Provide the [X, Y] coordinate of the cell's center where the given text is located.  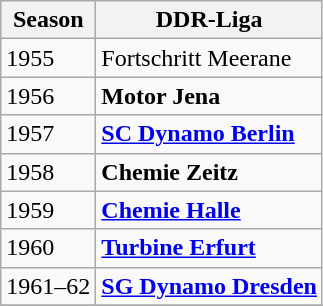
1960 [48, 248]
1961–62 [48, 286]
Turbine Erfurt [210, 248]
DDR-Liga [210, 20]
Chemie Zeitz [210, 172]
1959 [48, 210]
Fortschritt Meerane [210, 58]
1957 [48, 134]
SG Dynamo Dresden [210, 286]
Season [48, 20]
Motor Jena [210, 96]
1956 [48, 96]
1958 [48, 172]
SC Dynamo Berlin [210, 134]
1955 [48, 58]
Chemie Halle [210, 210]
